Locate the cell with the specified text and output its [X, Y] center coordinate. 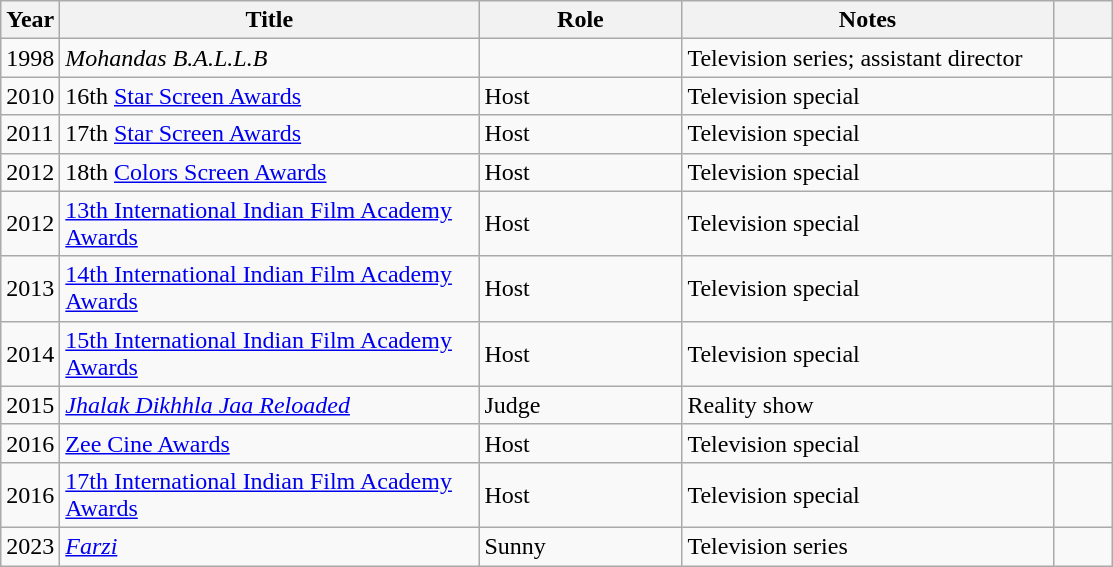
2010 [30, 96]
Reality show [868, 405]
Television series; assistant director [868, 58]
2013 [30, 288]
16th Star Screen Awards [270, 96]
2015 [30, 405]
Role [580, 20]
2023 [30, 546]
Jhalak Dikhhla Jaa Reloaded [270, 405]
18th Colors Screen Awards [270, 172]
1998 [30, 58]
Judge [580, 405]
Notes [868, 20]
Mohandas B.A.L.L.B [270, 58]
2011 [30, 134]
Zee Cine Awards [270, 443]
14th International Indian Film Academy Awards [270, 288]
17th Star Screen Awards [270, 134]
13th International Indian Film Academy Awards [270, 224]
2014 [30, 354]
15th International Indian Film Academy Awards [270, 354]
Title [270, 20]
Television series [868, 546]
Year [30, 20]
17th International Indian Film Academy Awards [270, 494]
Sunny [580, 546]
Farzi [270, 546]
